Scan for the cell matching the given text and deliver its [x, y] coordinate at center. 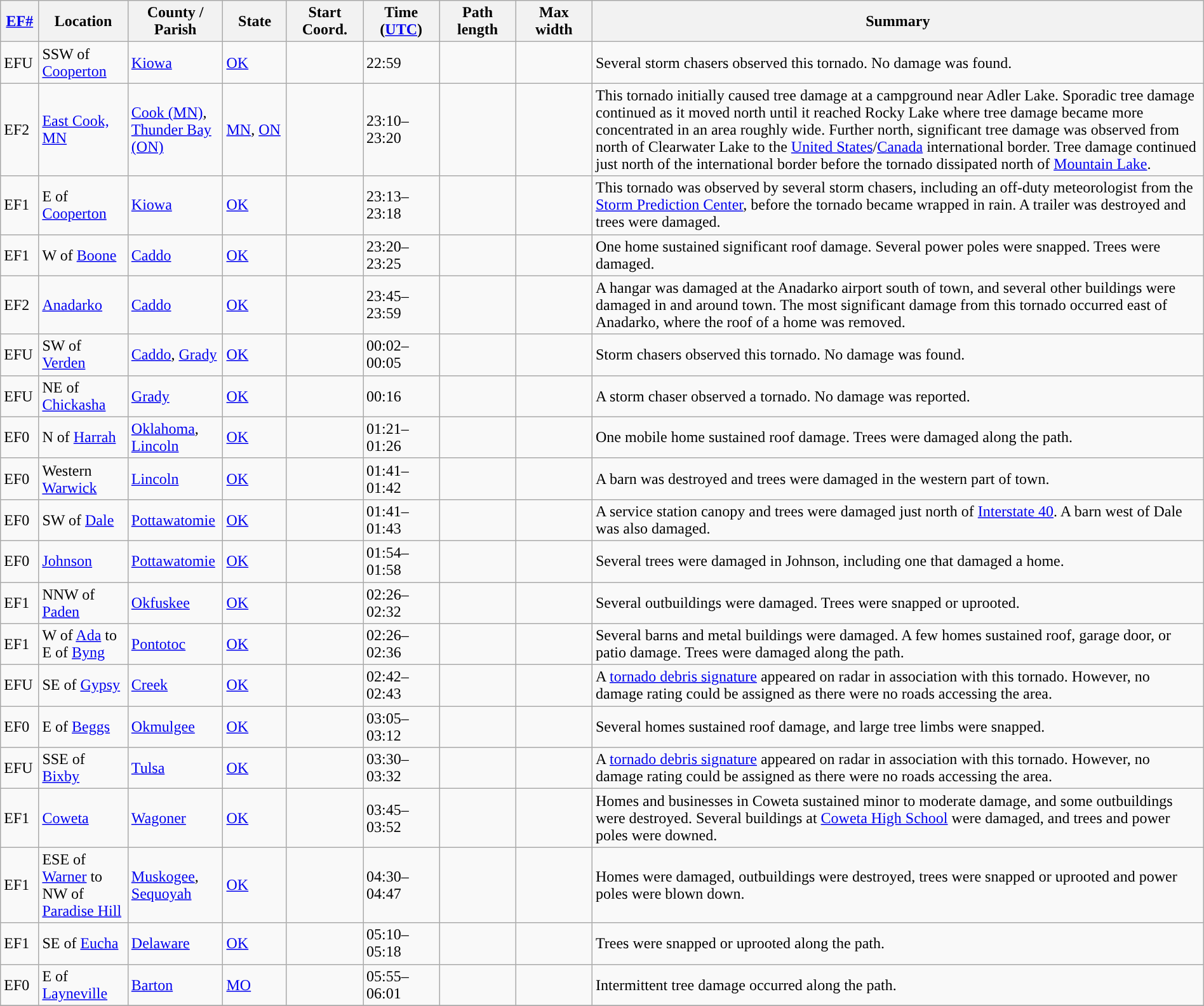
MN, ON [255, 130]
01:41–01:42 [401, 479]
Barton [175, 984]
05:10–05:18 [401, 944]
East Cook, MN [83, 130]
Max width [554, 22]
Storm chasers observed this tornado. No damage was found. [898, 354]
Caddo, Grady [175, 354]
01:21–01:26 [401, 437]
One home sustained significant roof damage. Several power poles were snapped. Trees were damaged. [898, 255]
SSE of Bixby [83, 768]
Homes were damaged, outbuildings were destroyed, trees were snapped or uprooted and power poles were blown down. [898, 885]
01:54–01:58 [401, 561]
03:05–03:12 [401, 727]
02:26–02:32 [401, 602]
E of Cooperton [83, 205]
NE of Chickasha [83, 396]
A storm chaser observed a tornado. No damage was reported. [898, 396]
Western Warwick [83, 479]
01:41–01:43 [401, 520]
Start Coord. [324, 22]
23:13–23:18 [401, 205]
Path length [478, 22]
SE of Gypsy [83, 686]
23:20–23:25 [401, 255]
Lincoln [175, 479]
Delaware [175, 944]
N of Harrah [83, 437]
NNW of Paden [83, 602]
Tulsa [175, 768]
Several homes sustained roof damage, and large tree limbs were snapped. [898, 727]
02:26–02:36 [401, 644]
Location [83, 22]
SE of Eucha [83, 944]
EF# [20, 22]
Okmulgee [175, 727]
Coweta [83, 818]
Several outbuildings were damaged. Trees were snapped or uprooted. [898, 602]
Grady [175, 396]
23:10–23:20 [401, 130]
Several trees were damaged in Johnson, including one that damaged a home. [898, 561]
ESE of Warner to NW of Paradise Hill [83, 885]
05:55–06:01 [401, 984]
Oklahoma, Lincoln [175, 437]
Johnson [83, 561]
Several storm chasers observed this tornado. No damage was found. [898, 62]
County / Parish [175, 22]
State [255, 22]
Time (UTC) [401, 22]
One mobile home sustained roof damage. Trees were damaged along the path. [898, 437]
Intermittent tree damage occurred along the path. [898, 984]
04:30–04:47 [401, 885]
E of Beggs [83, 727]
00:02–00:05 [401, 354]
Summary [898, 22]
SSW of Cooperton [83, 62]
Several barns and metal buildings were damaged. A few homes sustained roof, garage door, or patio damage. Trees were damaged along the path. [898, 644]
E of Layneville [83, 984]
22:59 [401, 62]
23:45–23:59 [401, 305]
Creek [175, 686]
MO [255, 984]
Pontotoc [175, 644]
03:30–03:32 [401, 768]
W of Boone [83, 255]
02:42–02:43 [401, 686]
03:45–03:52 [401, 818]
A barn was destroyed and trees were damaged in the western part of town. [898, 479]
Cook (MN), Thunder Bay (ON) [175, 130]
Okfuskee [175, 602]
Wagoner [175, 818]
Trees were snapped or uprooted along the path. [898, 944]
SW of Dale [83, 520]
00:16 [401, 396]
Anadarko [83, 305]
W of Ada to E of Byng [83, 644]
SW of Verden [83, 354]
A service station canopy and trees were damaged just north of Interstate 40. A barn west of Dale was also damaged. [898, 520]
Muskogee, Sequoyah [175, 885]
